Identify which cell holds the provided text, then report its [X, Y] central coordinate. 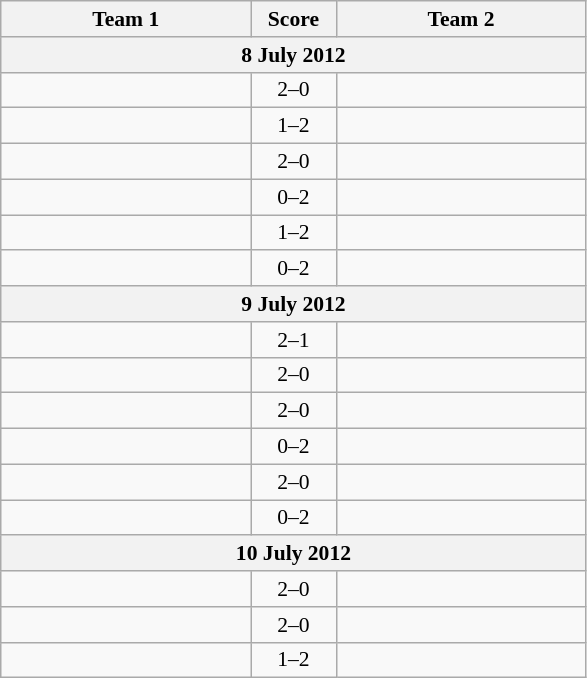
9 July 2012 [294, 304]
2–1 [294, 340]
8 July 2012 [294, 55]
10 July 2012 [294, 554]
Score [294, 19]
Team 1 [126, 19]
Team 2 [461, 19]
